Capture the cell that displays the provided text and extract its (x, y) central coordinate. 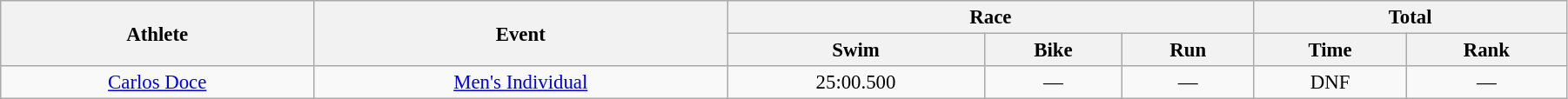
Men's Individual (520, 82)
Run (1189, 50)
Swim (856, 50)
Carlos Doce (157, 82)
25:00.500 (856, 82)
Athlete (157, 33)
Event (520, 33)
Time (1330, 50)
DNF (1330, 82)
Rank (1486, 50)
Total (1411, 17)
Bike (1053, 50)
Race (990, 17)
